Return the (x, y) coordinate for the center point of the cell that contains the specified text.  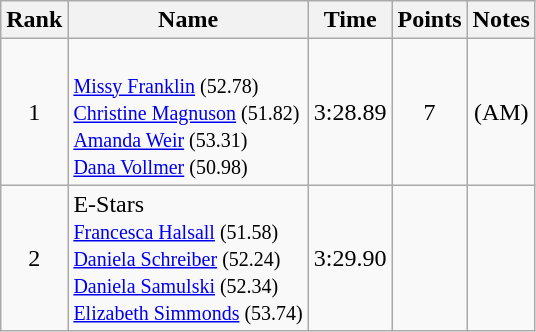
Missy Franklin (52.78)Christine Magnuson (51.82)Amanda Weir (53.31)Dana Vollmer (50.98) (188, 112)
Notes (501, 20)
(AM) (501, 112)
Points (430, 20)
Time (350, 20)
E-Stars Francesca Halsall (51.58)Daniela Schreiber (52.24)Daniela Samulski (52.34)Elizabeth Simmonds (53.74) (188, 258)
3:29.90 (350, 258)
Rank (34, 20)
7 (430, 112)
Name (188, 20)
1 (34, 112)
2 (34, 258)
3:28.89 (350, 112)
